Detect which cell encompasses the target text, then output its (X, Y) center coordinate. 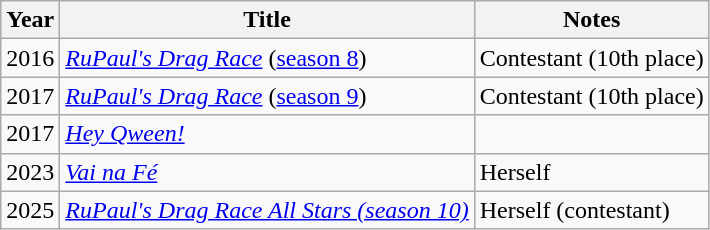
2016 (30, 58)
RuPaul's Drag Race (season 8) (267, 58)
Notes (592, 20)
Year (30, 20)
2025 (30, 210)
Vai na Fé (267, 172)
Herself (contestant) (592, 210)
Title (267, 20)
RuPaul's Drag Race All Stars (season 10) (267, 210)
RuPaul's Drag Race (season 9) (267, 96)
Herself (592, 172)
Hey Qween! (267, 134)
2023 (30, 172)
